Identify which cell holds the provided text, then report its (X, Y) central coordinate. 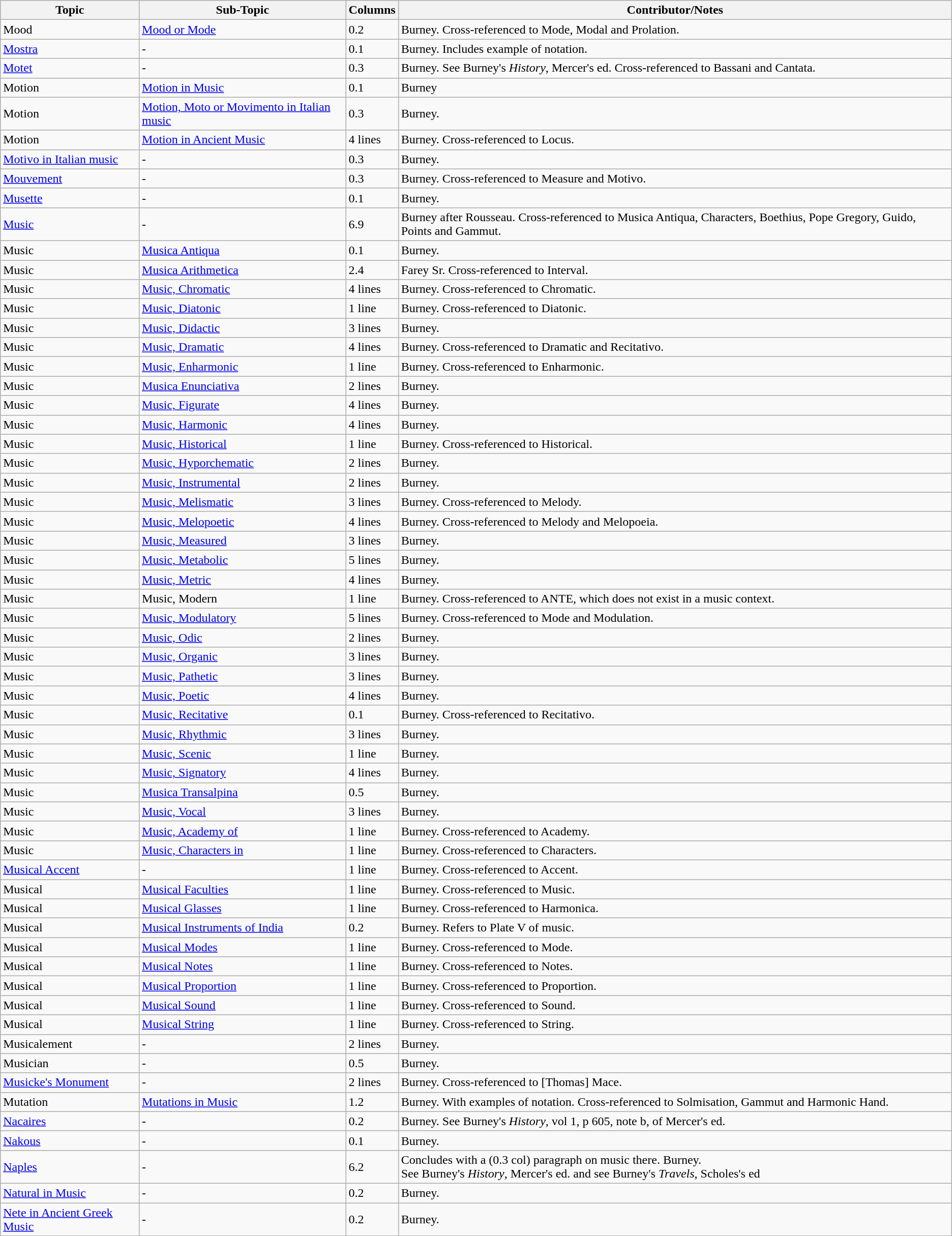
Burney. Cross-referenced to Mode, Modal and Prolation. (675, 29)
Music, Signatory (243, 773)
Burney. Cross-referenced to Melody. (675, 502)
Music, Chromatic (243, 289)
Music, Odic (243, 638)
Burney. Cross-referenced to Melody and Melopoeia. (675, 521)
Music, Modulatory (243, 618)
Concludes with a (0.3 col) paragraph on music there. Burney.See Burney's History, Mercer's ed. and see Burney's Travels, Scholes's ed (675, 1166)
Burney. Cross-referenced to Mode and Modulation. (675, 618)
Music, Diatonic (243, 309)
Musical Proportion (243, 986)
Burney. Cross-referenced to Historical. (675, 444)
Columns (372, 10)
Burney. Cross-referenced to ANTE, which does not exist in a music context. (675, 599)
Burney. Refers to Plate V of music. (675, 928)
Burney. Cross-referenced to Sound. (675, 1005)
Musical Sound (243, 1005)
Musical Faculties (243, 889)
Music, Dramatic (243, 347)
Motion, Moto or Movimento in Italian music (243, 114)
Musica Arithmetica (243, 270)
Musette (70, 198)
Mutation (70, 1102)
Mood (70, 29)
Music, Hyporchematic (243, 463)
Musical Notes (243, 967)
Farey Sr. Cross-referenced to Interval. (675, 270)
Nacaires (70, 1121)
Burney. Cross-referenced to Recitativo. (675, 715)
Music, Pathetic (243, 676)
Musica Antiqua (243, 250)
Music, Enharmonic (243, 367)
Burney. Cross-referenced to Music. (675, 889)
Burney. Cross-referenced to Mode. (675, 947)
Music, Academy of (243, 831)
Musical Glasses (243, 909)
Music, Modern (243, 599)
Burney. Cross-referenced to String. (675, 1024)
Burney. Cross-referenced to Enharmonic. (675, 367)
Burney. Cross-referenced to Measure and Motivo. (675, 178)
Nete in Ancient Greek Music (70, 1219)
Musical String (243, 1024)
Musical Accent (70, 869)
Musical Instruments of India (243, 928)
6.2 (372, 1166)
Motion in Music (243, 87)
Music, Figurate (243, 405)
Music, Vocal (243, 811)
Topic (70, 10)
Music, Poetic (243, 696)
Music, Harmonic (243, 425)
Music, Scenic (243, 753)
Musical Modes (243, 947)
Music, Melismatic (243, 502)
6.9 (372, 224)
2.4 (372, 270)
Natural in Music (70, 1193)
Musica Enunciativa (243, 386)
Music, Metric (243, 579)
1.2 (372, 1102)
Burney. Cross-referenced to Dramatic and Recitativo. (675, 347)
Music, Recitative (243, 715)
Burney. With examples of notation. Cross-referenced to Solmisation, Gammut and Harmonic Hand. (675, 1102)
Burney. Cross-referenced to Chromatic. (675, 289)
Burney. Cross-referenced to Academy. (675, 831)
Burney (675, 87)
Mutations in Music (243, 1102)
Burney. Cross-referenced to Notes. (675, 967)
Burney. See Burney's History, Mercer's ed. Cross-referenced to Bassani and Cantata. (675, 68)
Mouvement (70, 178)
Musician (70, 1063)
Burney. Cross-referenced to [Thomas] Mace. (675, 1082)
Burney. See Burney's History, vol 1, p 605, note b, of Mercer's ed. (675, 1121)
Burney. Cross-referenced to Locus. (675, 140)
Motivo in Italian music (70, 159)
Music, Instrumental (243, 483)
Burney. Cross-referenced to Accent. (675, 869)
Music, Didactic (243, 328)
Sub-Topic (243, 10)
Mood or Mode (243, 29)
Burney. Cross-referenced to Harmonica. (675, 909)
Musica Transalpina (243, 792)
Music, Organic (243, 657)
Burney after Rousseau. Cross-referenced to Musica Antiqua, Characters, Boethius, Pope Gregory, Guido, Points and Gammut. (675, 224)
Music, Melopoetic (243, 521)
Burney. Cross-referenced to Characters. (675, 850)
Music, Measured (243, 540)
Music, Metabolic (243, 560)
Nakous (70, 1140)
Musicke's Monument (70, 1082)
Naples (70, 1166)
Motet (70, 68)
Burney. Includes example of notation. (675, 49)
Motion in Ancient Music (243, 140)
Music, Historical (243, 444)
Music, Rhythmic (243, 734)
Burney. Cross-referenced to Diatonic. (675, 309)
Contributor/Notes (675, 10)
Music, Characters in (243, 850)
Musicalement (70, 1044)
Burney. Cross-referenced to Proportion. (675, 986)
Mostra (70, 49)
